Search for the cell housing the specified text and yield its (X, Y) center coordinate. 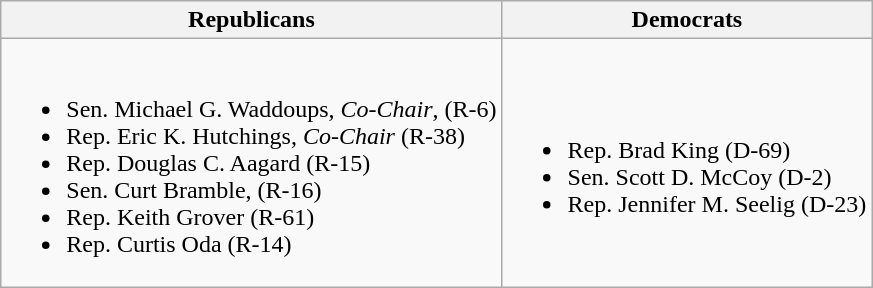
Democrats (687, 20)
Rep. Brad King (D-69)Sen. Scott D. McCoy (D-2)Rep. Jennifer M. Seelig (D-23) (687, 163)
Republicans (252, 20)
